Identify which cell holds the provided text, then report its (X, Y) central coordinate. 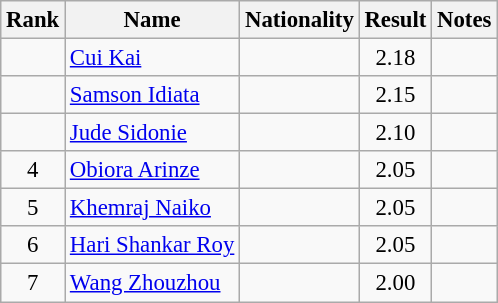
Nationality (300, 20)
6 (33, 245)
Hari Shankar Roy (152, 245)
5 (33, 208)
Cui Kai (152, 58)
7 (33, 283)
Notes (464, 20)
Jude Sidonie (152, 133)
Samson Idiata (152, 95)
4 (33, 170)
2.00 (396, 283)
Obiora Arinze (152, 170)
2.18 (396, 58)
2.10 (396, 133)
Rank (33, 20)
Name (152, 20)
Wang Zhouzhou (152, 283)
Result (396, 20)
2.15 (396, 95)
Khemraj Naiko (152, 208)
